Provide the (x, y) coordinate of the cell's center where the given text is located.  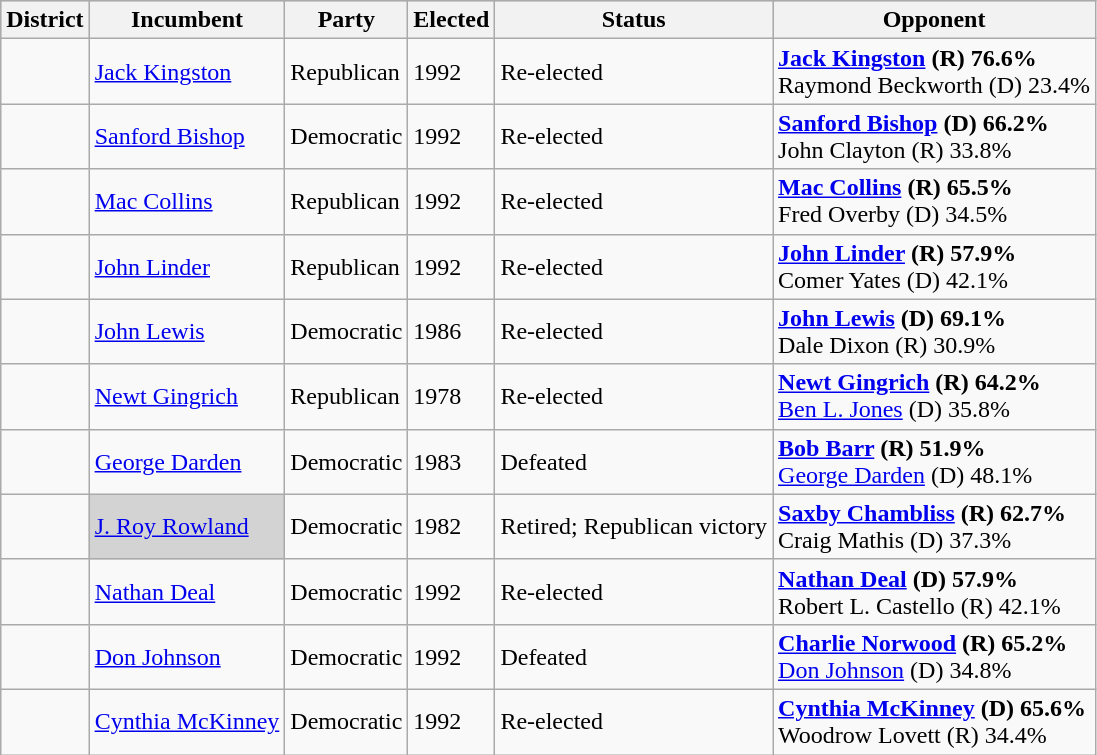
Incumbent (187, 20)
Sanford Bishop (187, 136)
Retired; Republican victory (634, 526)
Party (346, 20)
J. Roy Rowland (187, 526)
1986 (452, 332)
Jack Kingston (187, 72)
Sanford Bishop (D) 66.2%John Clayton (R) 33.8% (934, 136)
1978 (452, 396)
Newt Gingrich (R) 64.2%Ben L. Jones (D) 35.8% (934, 396)
Cynthia McKinney (D) 65.6% Woodrow Lovett (R) 34.4% (934, 722)
Saxby Chambliss (R) 62.7% Craig Mathis (D) 37.3% (934, 526)
Nathan Deal (187, 592)
Elected (452, 20)
1982 (452, 526)
Bob Barr (R) 51.9%George Darden (D) 48.1% (934, 462)
1983 (452, 462)
Cynthia McKinney (187, 722)
Charlie Norwood (R) 65.2%Don Johnson (D) 34.8% (934, 656)
John Linder (R) 57.9%Comer Yates (D) 42.1% (934, 266)
Mac Collins (187, 202)
John Lewis (D) 69.1%Dale Dixon (R) 30.9% (934, 332)
Don Johnson (187, 656)
George Darden (187, 462)
Nathan Deal (D) 57.9%Robert L. Castello (R) 42.1% (934, 592)
John Lewis (187, 332)
District (45, 20)
Status (634, 20)
Newt Gingrich (187, 396)
Mac Collins (R) 65.5%Fred Overby (D) 34.5% (934, 202)
Opponent (934, 20)
Jack Kingston (R) 76.6%Raymond Beckworth (D) 23.4% (934, 72)
John Linder (187, 266)
